Identify which cell holds the provided text, then report its (x, y) central coordinate. 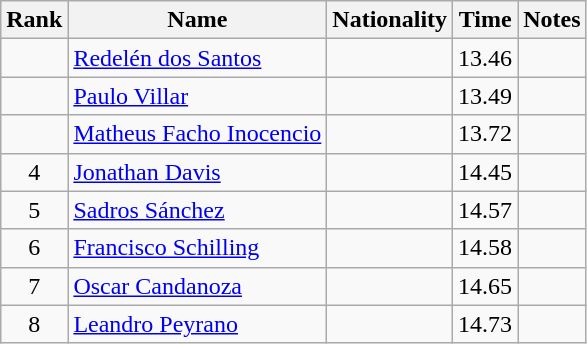
14.45 (486, 172)
6 (34, 248)
Name (198, 20)
14.58 (486, 248)
Time (486, 20)
Paulo Villar (198, 96)
Jonathan Davis (198, 172)
Nationality (390, 20)
Matheus Facho Inocencio (198, 134)
8 (34, 324)
Francisco Schilling (198, 248)
Sadros Sánchez (198, 210)
Notes (552, 20)
Leandro Peyrano (198, 324)
14.73 (486, 324)
13.72 (486, 134)
Rank (34, 20)
13.49 (486, 96)
4 (34, 172)
Redelén dos Santos (198, 58)
5 (34, 210)
13.46 (486, 58)
14.65 (486, 286)
14.57 (486, 210)
Oscar Candanoza (198, 286)
7 (34, 286)
